Search for the cell housing the specified text and yield its (X, Y) center coordinate. 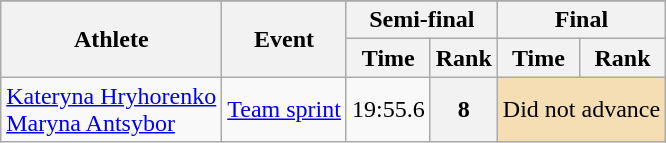
8 (464, 110)
Athlete (112, 39)
Final (581, 20)
Semi-final (422, 20)
Team sprint (284, 110)
Kateryna HryhorenkoMaryna Antsybor (112, 110)
Did not advance (581, 110)
19:55.6 (388, 110)
Event (284, 39)
